Output the [x, y] coordinate of the center of the cell containing the given text.  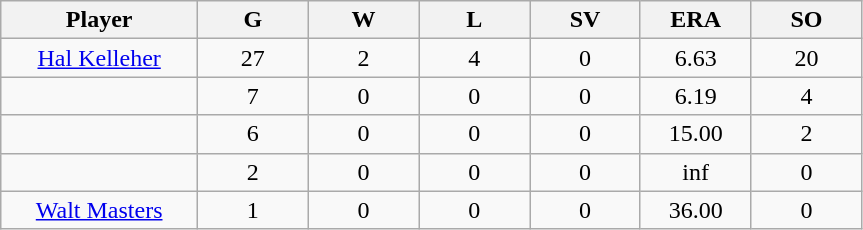
W [364, 20]
6 [254, 134]
Hal Kelleher [100, 58]
36.00 [696, 210]
1 [254, 210]
6.63 [696, 58]
7 [254, 96]
SO [806, 20]
SV [586, 20]
20 [806, 58]
27 [254, 58]
6.19 [696, 96]
inf [696, 172]
15.00 [696, 134]
G [254, 20]
Player [100, 20]
ERA [696, 20]
L [474, 20]
Walt Masters [100, 210]
